Return (X, Y) of the center of cell containing provided text 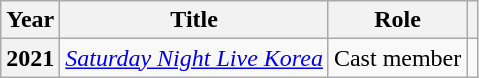
Saturday Night Live Korea (194, 58)
Cast member (397, 58)
Role (397, 20)
2021 (30, 58)
Year (30, 20)
Title (194, 20)
